Return the [x, y] coordinate for the center point of the cell that contains the specified text.  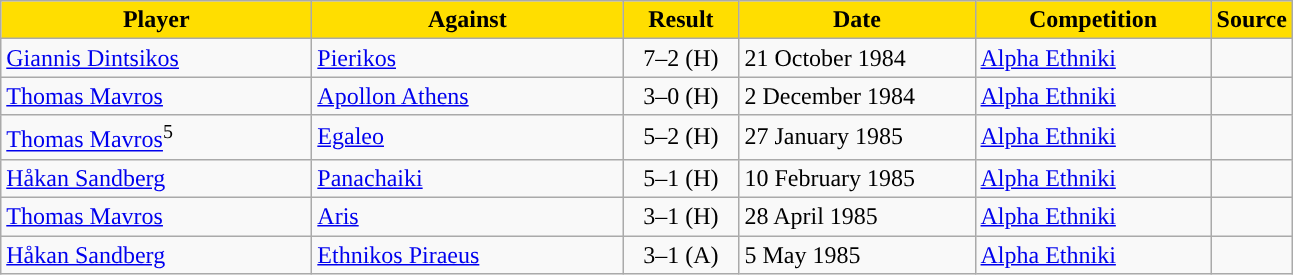
10 February 1985 [857, 178]
27 January 1985 [857, 138]
Aris [468, 217]
Ethnikos Piraeus [468, 255]
Source [1252, 20]
7–2 (H) [681, 58]
5 May 1985 [857, 255]
Against [468, 20]
Player [156, 20]
3–0 (H) [681, 96]
Pierikos [468, 58]
Giannis Dintsikos [156, 58]
5–1 (H) [681, 178]
5–2 (H) [681, 138]
Competition [1093, 20]
3–1 (A) [681, 255]
28 April 1985 [857, 217]
Egaleo [468, 138]
Date [857, 20]
21 October 1984 [857, 58]
Result [681, 20]
3–1 (H) [681, 217]
Thomas Mavros5 [156, 138]
Apollon Athens [468, 96]
2 December 1984 [857, 96]
Panachaiki [468, 178]
